For the text-containing cell, return its midpoint in (x, y) coordinate format. 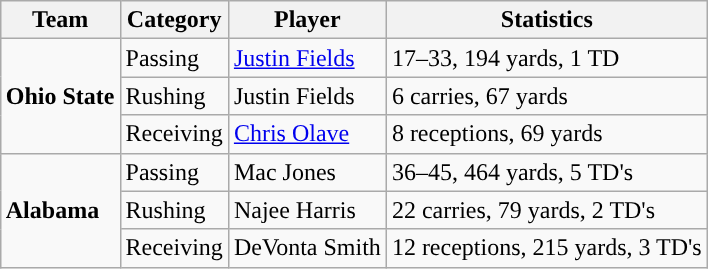
36–45, 464 yards, 5 TD's (546, 172)
Category (174, 20)
12 receptions, 215 yards, 3 TD's (546, 248)
DeVonta Smith (307, 248)
Player (307, 20)
Ohio State (60, 96)
6 carries, 67 yards (546, 96)
22 carries, 79 yards, 2 TD's (546, 210)
Team (60, 20)
17–33, 194 yards, 1 TD (546, 58)
Alabama (60, 210)
Chris Olave (307, 134)
8 receptions, 69 yards (546, 134)
Mac Jones (307, 172)
Statistics (546, 20)
Najee Harris (307, 210)
